Provide the [x, y] coordinate of the cell's center where the given text is located.  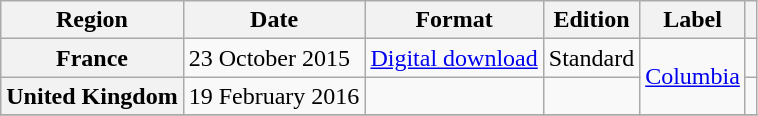
Format [454, 20]
United Kingdom [92, 96]
Label [693, 20]
Edition [591, 20]
Date [274, 20]
France [92, 58]
Standard [591, 58]
Region [92, 20]
Columbia [693, 77]
19 February 2016 [274, 96]
Digital download [454, 58]
23 October 2015 [274, 58]
